Find where the given text appears and provide that cell's center as (x, y) coordinate. 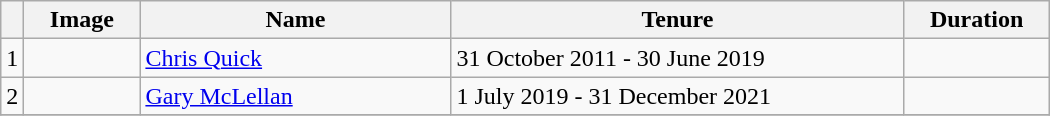
Duration (976, 20)
Image (82, 20)
Tenure (678, 20)
1 (12, 58)
Chris Quick (296, 58)
1 July 2019 - 31 December 2021 (678, 96)
31 October 2011 - 30 June 2019 (678, 58)
Name (296, 20)
Gary McLellan (296, 96)
2 (12, 96)
